Locate the cell with the specified text and output its (x, y) center coordinate. 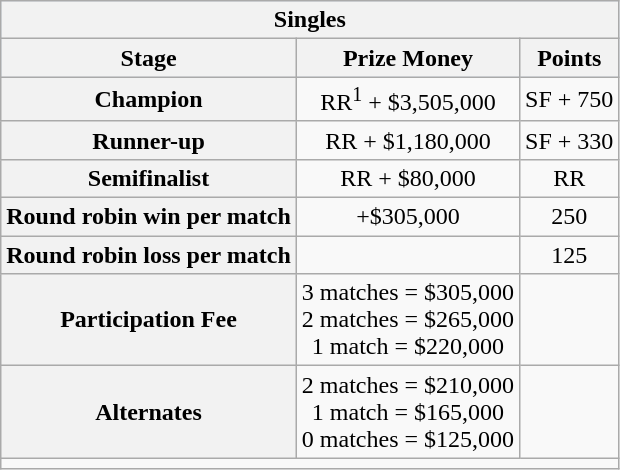
2 matches = $210,0001 match = $165,0000 matches = $125,000 (408, 412)
RR + $1,180,000 (408, 140)
250 (570, 217)
Alternates (149, 412)
Round robin loss per match (149, 255)
Singles (310, 20)
Stage (149, 58)
Participation Fee (149, 320)
Round robin win per match (149, 217)
Champion (149, 100)
RR (570, 178)
Runner-up (149, 140)
+$305,000 (408, 217)
SF + 750 (570, 100)
SF + 330 (570, 140)
RR1 + $3,505,000 (408, 100)
Points (570, 58)
Prize Money (408, 58)
125 (570, 255)
Semifinalist (149, 178)
RR + $80,000 (408, 178)
3 matches = $305,0002 matches = $265,0001 match = $220,000 (408, 320)
